Extract the (x, y) coordinate from the center of the cell holding the provided text.  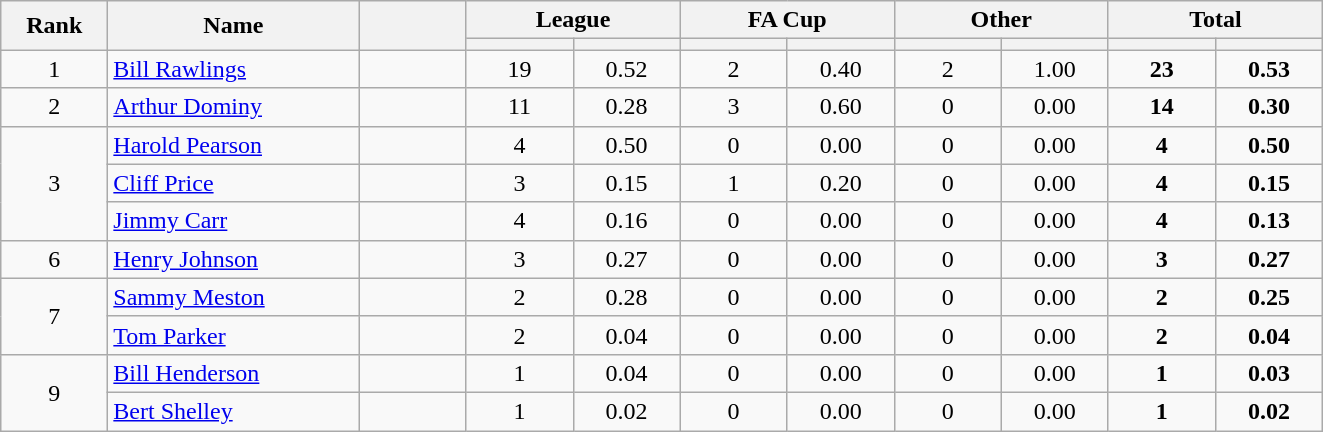
0.20 (840, 183)
11 (520, 107)
FA Cup (787, 20)
0.53 (1268, 69)
Jimmy Carr (234, 221)
0.25 (1268, 297)
0.52 (626, 69)
19 (520, 69)
0.03 (1268, 373)
0.13 (1268, 221)
Sammy Meston (234, 297)
0.30 (1268, 107)
Bert Shelley (234, 411)
Tom Parker (234, 335)
0.60 (840, 107)
0.16 (626, 221)
23 (1162, 69)
Cliff Price (234, 183)
1.00 (1054, 69)
9 (54, 392)
Arthur Dominy (234, 107)
0.40 (840, 69)
Name (234, 26)
6 (54, 259)
14 (1162, 107)
Bill Rawlings (234, 69)
Harold Pearson (234, 145)
Total (1215, 20)
Rank (54, 26)
Henry Johnson (234, 259)
Bill Henderson (234, 373)
League (573, 20)
7 (54, 316)
Other (1001, 20)
